For the text-containing cell, return its midpoint in (x, y) coordinate format. 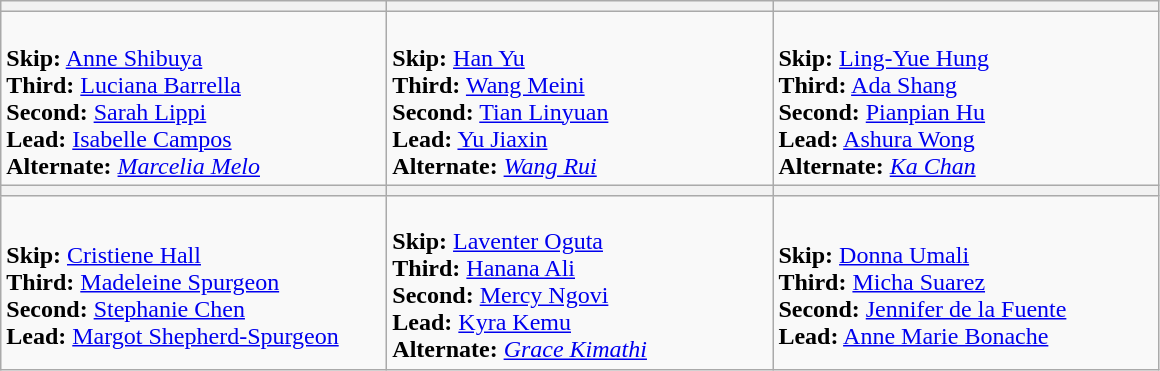
Skip: Donna Umali Third: Micha Suarez Second: Jennifer de la Fuente Lead: Anne Marie Bonache (966, 282)
Skip: Han Yu Third: Wang Meini Second: Tian Linyuan Lead: Yu Jiaxin Alternate: Wang Rui (580, 98)
Skip: Ling-Yue Hung Third: Ada Shang Second: Pianpian Hu Lead: Ashura Wong Alternate: Ka Chan (966, 98)
Skip: Anne Shibuya Third: Luciana Barrella Second: Sarah Lippi Lead: Isabelle Campos Alternate: Marcelia Melo (194, 98)
Skip: Cristiene Hall Third: Madeleine Spurgeon Second: Stephanie Chen Lead: Margot Shepherd-Spurgeon (194, 282)
Skip: Laventer Oguta Third: Hanana Ali Second: Mercy Ngovi Lead: Kyra Kemu Alternate: Grace Kimathi (580, 282)
